Search for the cell housing the specified text and yield its [X, Y] center coordinate. 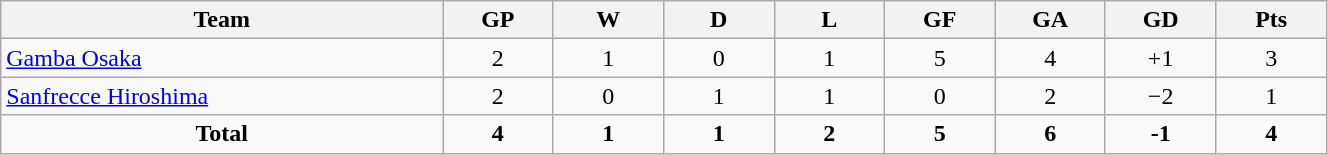
Gamba Osaka [222, 58]
-1 [1160, 134]
GD [1160, 20]
Total [222, 134]
D [719, 20]
GP [498, 20]
GA [1050, 20]
Sanfrecce Hiroshima [222, 96]
+1 [1160, 58]
3 [1272, 58]
6 [1050, 134]
Team [222, 20]
GF [939, 20]
Pts [1272, 20]
L [829, 20]
−2 [1160, 96]
W [608, 20]
